Capture the cell that displays the provided text and extract its [X, Y] central coordinate. 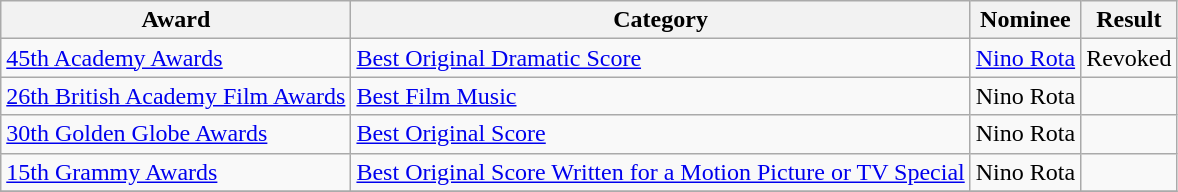
30th Golden Globe Awards [176, 134]
Best Original Score [660, 134]
Revoked [1129, 58]
Award [176, 20]
Nominee [1025, 20]
15th Grammy Awards [176, 172]
Result [1129, 20]
45th Academy Awards [176, 58]
Category [660, 20]
26th British Academy Film Awards [176, 96]
Best Original Score Written for a Motion Picture or TV Special [660, 172]
Best Film Music [660, 96]
Best Original Dramatic Score [660, 58]
